Scan for the cell matching the given text and deliver its (x, y) coordinate at center. 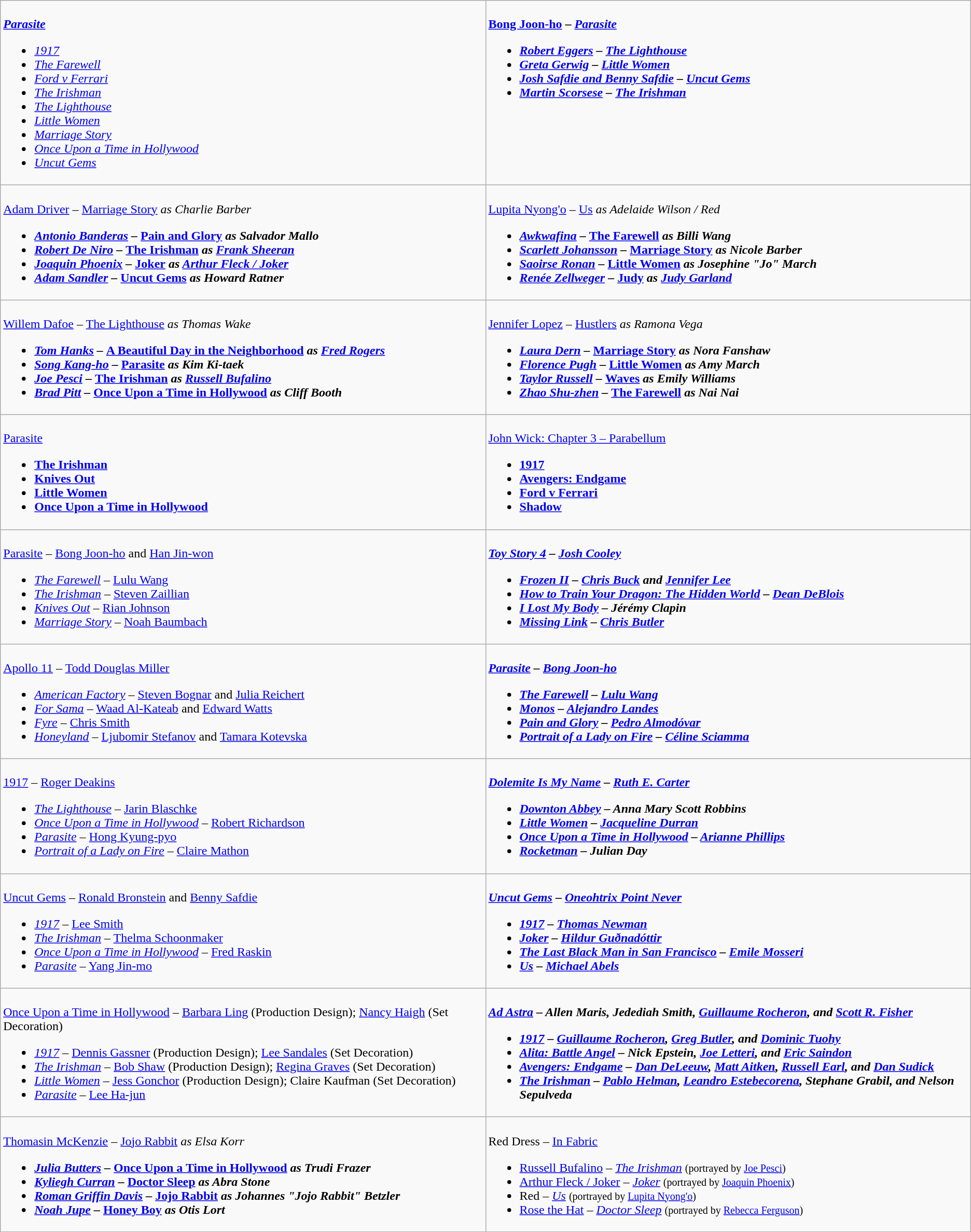
Uncut Gems – Oneohtrix Point Never1917 – Thomas NewmanJoker – Hildur GuðnadóttirThe Last Black Man in San Francisco – Emile MosseriUs – Michael Abels (728, 931)
Parasite1917The FarewellFord v FerrariThe IrishmanThe LighthouseLittle WomenMarriage StoryOnce Upon a Time in HollywoodUncut Gems (243, 93)
Parasite – Bong Joon-hoThe Farewell – Lulu WangMonos – Alejandro LandesPain and Glory – Pedro AlmodóvarPortrait of a Lady on Fire – Céline Sciamma (728, 702)
ParasiteThe IrishmanKnives OutLittle WomenOnce Upon a Time in Hollywood (243, 472)
John Wick: Chapter 3 – Parabellum1917Avengers: EndgameFord v FerrariShadow (728, 472)
Parasite – Bong Joon-ho and Han Jin-wonThe Farewell – Lulu WangThe Irishman – Steven ZaillianKnives Out – Rian JohnsonMarriage Story – Noah Baumbach (243, 586)
